Capture the cell that displays the provided text and extract its [X, Y] central coordinate. 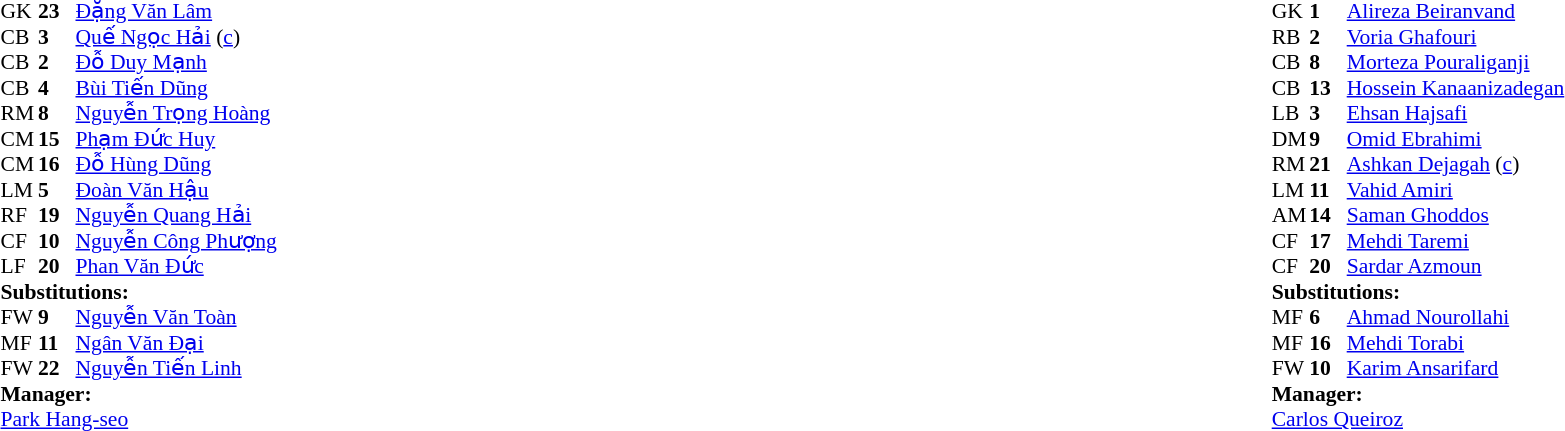
6 [1328, 317]
Voria Ghafouri [1456, 37]
Ehsan Hajsafi [1456, 113]
Phan Văn Đức [176, 267]
Ahmad Nourollahi [1456, 317]
Phạm Đức Huy [176, 139]
Nguyễn Trọng Hoàng [176, 113]
Ashkan Dejagah (c) [1456, 165]
Hossein Kanaanizadegan [1456, 88]
Morteza Pouraliganji [1456, 63]
LB [1291, 113]
Karim Ansarifard [1456, 369]
RF [19, 215]
LF [19, 267]
13 [1328, 88]
Nguyễn Tiến Linh [176, 369]
Vahid Amiri [1456, 190]
Omid Ebrahimi [1456, 139]
AM [1291, 215]
Quế Ngọc Hải (c) [176, 37]
17 [1328, 241]
Saman Ghoddos [1456, 215]
22 [57, 369]
14 [1328, 215]
Đỗ Hùng Dũng [176, 165]
21 [1328, 165]
RB [1291, 37]
Đoàn Văn Hậu [176, 190]
Bùi Tiến Dũng [176, 88]
Mehdi Torabi [1456, 343]
DM [1291, 139]
5 [57, 190]
Đỗ Duy Mạnh [176, 63]
Ngân Văn Đại [176, 343]
Nguyễn Quang Hải [176, 215]
Mehdi Taremi [1456, 241]
Nguyễn Văn Toàn [176, 317]
15 [57, 139]
4 [57, 88]
Sardar Azmoun [1456, 267]
19 [57, 215]
Nguyễn Công Phượng [176, 241]
